Search for the cell housing the specified text and yield its [x, y] center coordinate. 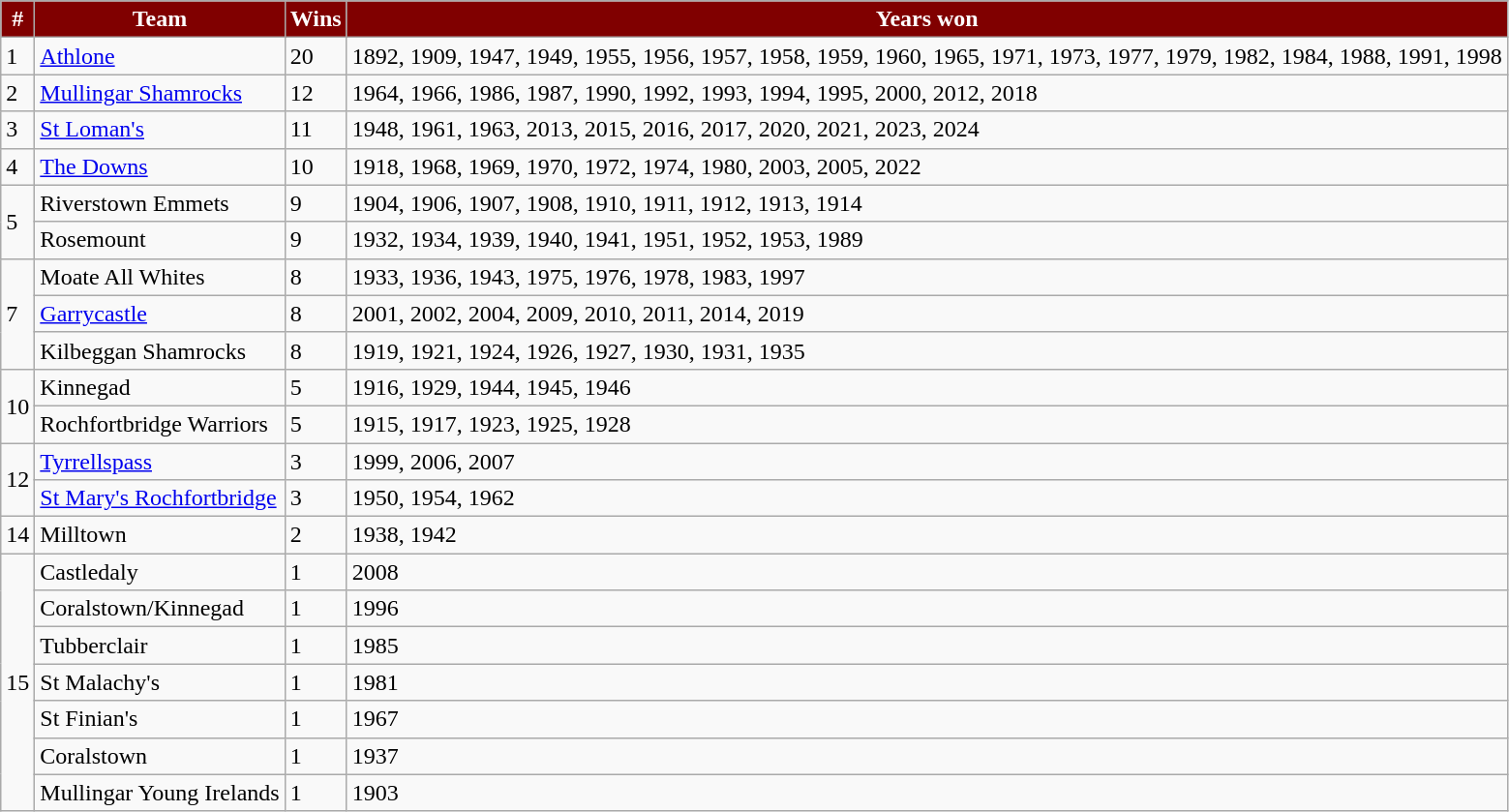
1915, 1917, 1923, 1925, 1928 [927, 424]
Castledaly [160, 572]
Coralstown [160, 756]
Years won [927, 19]
1999, 2006, 2007 [927, 462]
20 [316, 56]
1937 [927, 756]
1967 [927, 719]
1933, 1936, 1943, 1975, 1976, 1978, 1983, 1997 [927, 277]
2008 [927, 572]
1919, 1921, 1924, 1926, 1927, 1930, 1931, 1935 [927, 350]
Coralstown/Kinnegad [160, 609]
2001, 2002, 2004, 2009, 2010, 2011, 2014, 2019 [927, 314]
Team [160, 19]
1981 [927, 682]
Tubberclair [160, 646]
Kilbeggan Shamrocks [160, 350]
Riverstown Emmets [160, 203]
Wins [316, 19]
Garrycastle [160, 314]
1932, 1934, 1939, 1940, 1941, 1951, 1952, 1953, 1989 [927, 240]
15 [17, 682]
Rosemount [160, 240]
Milltown [160, 535]
# [17, 19]
1918, 1968, 1969, 1970, 1972, 1974, 1980, 2003, 2005, 2022 [927, 166]
Rochfortbridge Warriors [160, 424]
7 [17, 314]
1948, 1961, 1963, 2013, 2015, 2016, 2017, 2020, 2021, 2023, 2024 [927, 130]
St Malachy's [160, 682]
Moate All Whites [160, 277]
1950, 1954, 1962 [927, 498]
The Downs [160, 166]
1964, 1966, 1986, 1987, 1990, 1992, 1993, 1994, 1995, 2000, 2012, 2018 [927, 93]
14 [17, 535]
Athlone [160, 56]
1996 [927, 609]
11 [316, 130]
1904, 1906, 1907, 1908, 1910, 1911, 1912, 1913, 1914 [927, 203]
Mullingar Shamrocks [160, 93]
Kinnegad [160, 387]
1938, 1942 [927, 535]
Tyrrellspass [160, 462]
Mullingar Young Irelands [160, 793]
1892, 1909, 1947, 1949, 1955, 1956, 1957, 1958, 1959, 1960, 1965, 1971, 1973, 1977, 1979, 1982, 1984, 1988, 1991, 1998 [927, 56]
4 [17, 166]
1985 [927, 646]
St Mary's Rochfortbridge [160, 498]
St Loman's [160, 130]
1916, 1929, 1944, 1945, 1946 [927, 387]
1903 [927, 793]
St Finian's [160, 719]
